Extract the [X, Y] coordinate from the center of the cell holding the provided text.  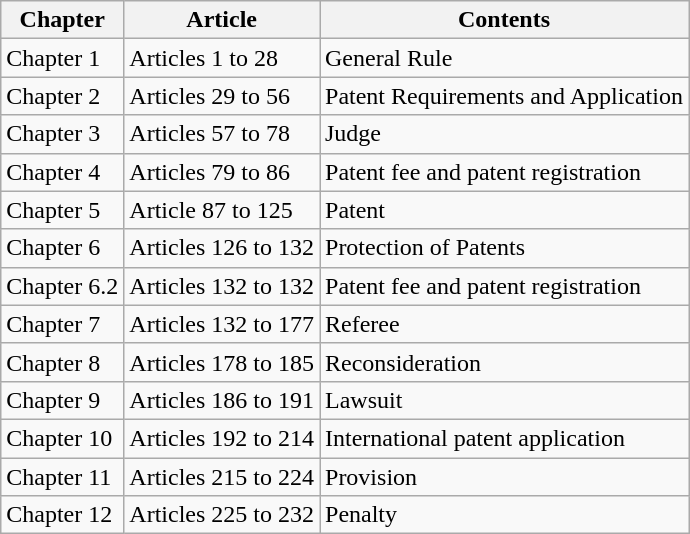
Articles 79 to 86 [222, 172]
Chapter 8 [62, 362]
Contents [504, 20]
Chapter 7 [62, 324]
Chapter [62, 20]
Provision [504, 477]
Patent Requirements and Application [504, 96]
General Rule [504, 58]
Chapter 9 [62, 400]
Articles 132 to 177 [222, 324]
Chapter 2 [62, 96]
Chapter 6 [62, 248]
Chapter 5 [62, 210]
Chapter 4 [62, 172]
Chapter 3 [62, 134]
Article [222, 20]
Articles 57 to 78 [222, 134]
Articles 192 to 214 [222, 438]
Protection of Patents [504, 248]
Chapter 11 [62, 477]
Chapter 1 [62, 58]
Chapter 12 [62, 515]
Articles 1 to 28 [222, 58]
Articles 178 to 185 [222, 362]
Article 87 to 125 [222, 210]
Articles 29 to 56 [222, 96]
Articles 126 to 132 [222, 248]
Articles 132 to 132 [222, 286]
Articles 186 to 191 [222, 400]
Articles 215 to 224 [222, 477]
Chapter 10 [62, 438]
Articles 225 to 232 [222, 515]
Judge [504, 134]
International patent application [504, 438]
Lawsuit [504, 400]
Penalty [504, 515]
Referee [504, 324]
Chapter 6.2 [62, 286]
Reconsideration [504, 362]
Patent [504, 210]
